From the cell containing the given text, extract its center point as (x, y) coordinate. 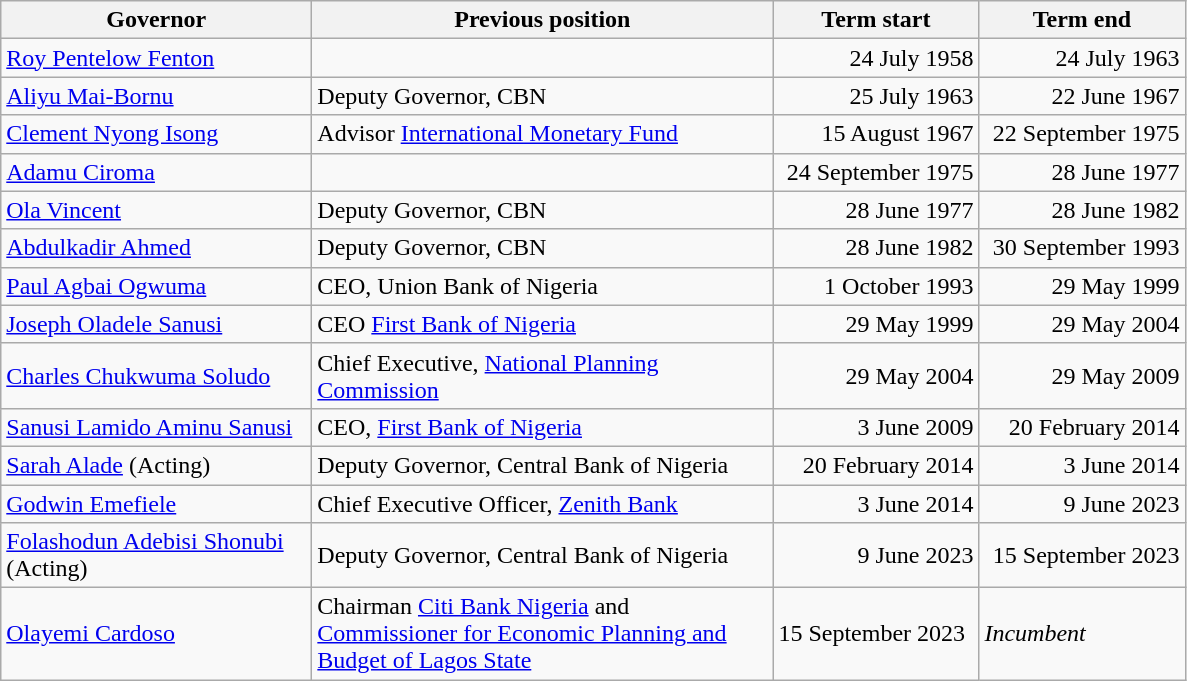
Paul Agbai Ogwuma (156, 286)
Adamu Ciroma (156, 172)
15 August 1967 (876, 134)
Abdulkadir Ahmed (156, 248)
Joseph Oladele Sanusi (156, 324)
Previous position (542, 20)
24 July 1963 (1082, 58)
Clement Nyong Isong (156, 134)
Sanusi Lamido Aminu Sanusi (156, 427)
Aliyu Mai-Bornu (156, 96)
Chairman Citi Bank Nigeria and Commissioner for Economic Planning and Budget of Lagos State (542, 634)
Folashodun Adebisi Shonubi (Acting) (156, 556)
Godwin Emefiele (156, 503)
3 June 2009 (876, 427)
22 September 1975 (1082, 134)
Governor (156, 20)
CEO, Union Bank of Nigeria (542, 286)
CEO, First Bank of Nigeria (542, 427)
Charles Chukwuma Soludo (156, 376)
Incumbent (1082, 634)
Advisor International Monetary Fund (542, 134)
30 September 1993 (1082, 248)
Chief Executive, National Planning Commission (542, 376)
22 June 1967 (1082, 96)
Roy Pentelow Fenton (156, 58)
Olayemi Cardoso (156, 634)
Ola Vincent (156, 210)
29 May 2009 (1082, 376)
24 July 1958 (876, 58)
Term end (1082, 20)
Chief Executive Officer, Zenith Bank (542, 503)
Sarah Alade (Acting) (156, 465)
1 October 1993 (876, 286)
25 July 1963 (876, 96)
24 September 1975 (876, 172)
Term start (876, 20)
CEO First Bank of Nigeria (542, 324)
